Return the [X, Y] coordinate for the center point of the cell that contains the specified text.  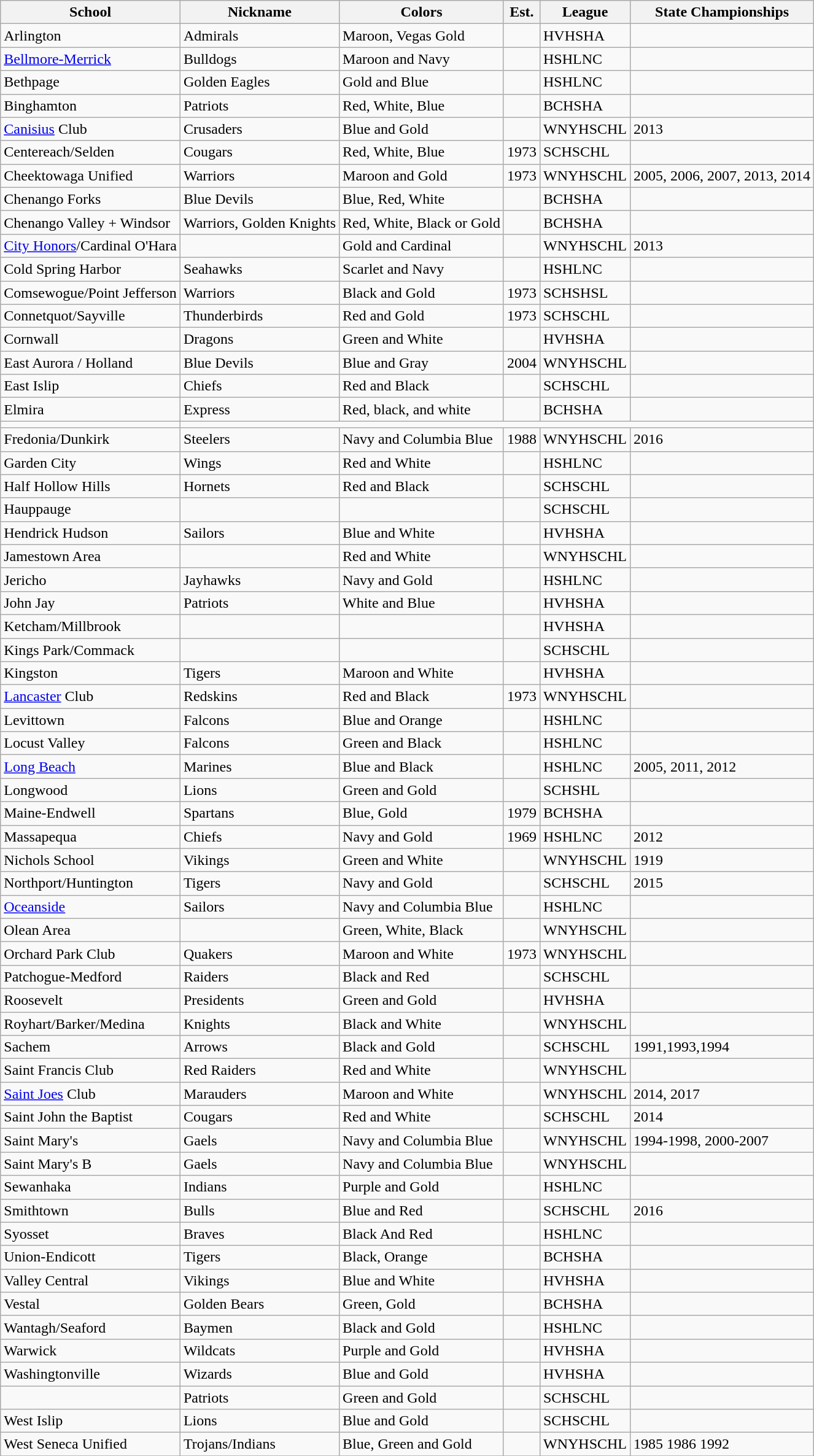
Thunderbirds [259, 316]
West Seneca Unified [91, 1444]
Blue and Black [422, 767]
Nichols School [91, 860]
Vestal [91, 1304]
Roosevelt [91, 1000]
Blue, Red, White [422, 199]
1969 [522, 837]
Golden Eagles [259, 82]
Colors [422, 12]
Raiders [259, 977]
Bellmore-Merrick [91, 59]
East Islip [91, 386]
1991,1993,1994 [722, 1047]
Red Raiders [259, 1071]
Dragons [259, 339]
Red and Gold [422, 316]
Crusaders [259, 129]
Union-Endicott [91, 1257]
Steelers [259, 440]
Express [259, 409]
Baymen [259, 1327]
Arlington [91, 36]
Smithtown [91, 1210]
Blue and Red [422, 1210]
Saint John the Baptist [91, 1117]
Longwood [91, 790]
Oceanside [91, 907]
Massapequa [91, 837]
Green and Black [422, 743]
Hendrick Hudson [91, 533]
Elmira [91, 409]
Hornets [259, 486]
Marauders [259, 1094]
2005, 2006, 2007, 2013, 2014 [722, 176]
Half Hollow Hills [91, 486]
Levittown [91, 720]
East Aurora / Holland [91, 363]
Gold and Blue [422, 82]
Saint Joes Club [91, 1094]
Saint Mary's B [91, 1164]
1985 1986 1992 [722, 1444]
1994-1998, 2000-2007 [722, 1140]
Black and White [422, 1023]
Marines [259, 767]
Connetquot/Sayville [91, 316]
SCHSHSL [584, 293]
Sewanhaka [91, 1187]
Washingtonville [91, 1374]
Syosset [91, 1234]
2004 [522, 363]
Admirals [259, 36]
Sachem [91, 1047]
Bulldogs [259, 59]
Warriors, Golden Knights [259, 222]
Braves [259, 1234]
Blue, Green and Gold [422, 1444]
Est. [522, 12]
Presidents [259, 1000]
2005, 2011, 2012 [722, 767]
Seahawks [259, 269]
State Championships [722, 12]
Jayhawks [259, 579]
Red, black, and white [422, 409]
Wizards [259, 1374]
SCHSHL [584, 790]
Valley Central [91, 1280]
Lancaster Club [91, 697]
Black, Orange [422, 1257]
School [91, 12]
Green, Gold [422, 1304]
1979 [522, 813]
Black And Red [422, 1234]
Locust Valley [91, 743]
Black and Red [422, 977]
White and Blue [422, 603]
2014 [722, 1117]
Blue and Orange [422, 720]
Arrows [259, 1047]
Quakers [259, 953]
Bethpage [91, 82]
Northport/Huntington [91, 883]
Ketcham/Millbrook [91, 626]
Blue, Gold [422, 813]
Fredonia/Dunkirk [91, 440]
Long Beach [91, 767]
Centereach/Selden [91, 152]
Wantagh/Seaford [91, 1327]
Olean Area [91, 930]
Comsewogue/Point Jefferson [91, 293]
Hauppauge [91, 509]
Red, White, Black or Gold [422, 222]
Patchogue-Medford [91, 977]
Warwick [91, 1350]
Gold and Cardinal [422, 246]
Maroon, Vegas Gold [422, 36]
Chenango Valley + Windsor [91, 222]
Maroon and Gold [422, 176]
Bulls [259, 1210]
Cornwall [91, 339]
1919 [722, 860]
Blue and Gray [422, 363]
Canisius Club [91, 129]
Indians [259, 1187]
Maroon and Navy [422, 59]
Binghamton [91, 106]
Golden Bears [259, 1304]
City Honors/Cardinal O'Hara [91, 246]
2014, 2017 [722, 1094]
Cheektowaga Unified [91, 176]
Scarlet and Navy [422, 269]
1988 [522, 440]
Redskins [259, 697]
Kings Park/Commack [91, 650]
John Jay [91, 603]
Orchard Park Club [91, 953]
Jamestown Area [91, 556]
Garden City [91, 463]
Wings [259, 463]
Knights [259, 1023]
Nickname [259, 12]
2012 [722, 837]
League [584, 12]
Maine-Endwell [91, 813]
Saint Francis Club [91, 1071]
Jericho [91, 579]
Chenango Forks [91, 199]
West Islip [91, 1421]
Wildcats [259, 1350]
2015 [722, 883]
Kingston [91, 673]
Cold Spring Harbor [91, 269]
Saint Mary's [91, 1140]
Spartans [259, 813]
Green, White, Black [422, 930]
Royhart/Barker/Medina [91, 1023]
Trojans/Indians [259, 1444]
